Identify which cell holds the provided text, then report its (X, Y) central coordinate. 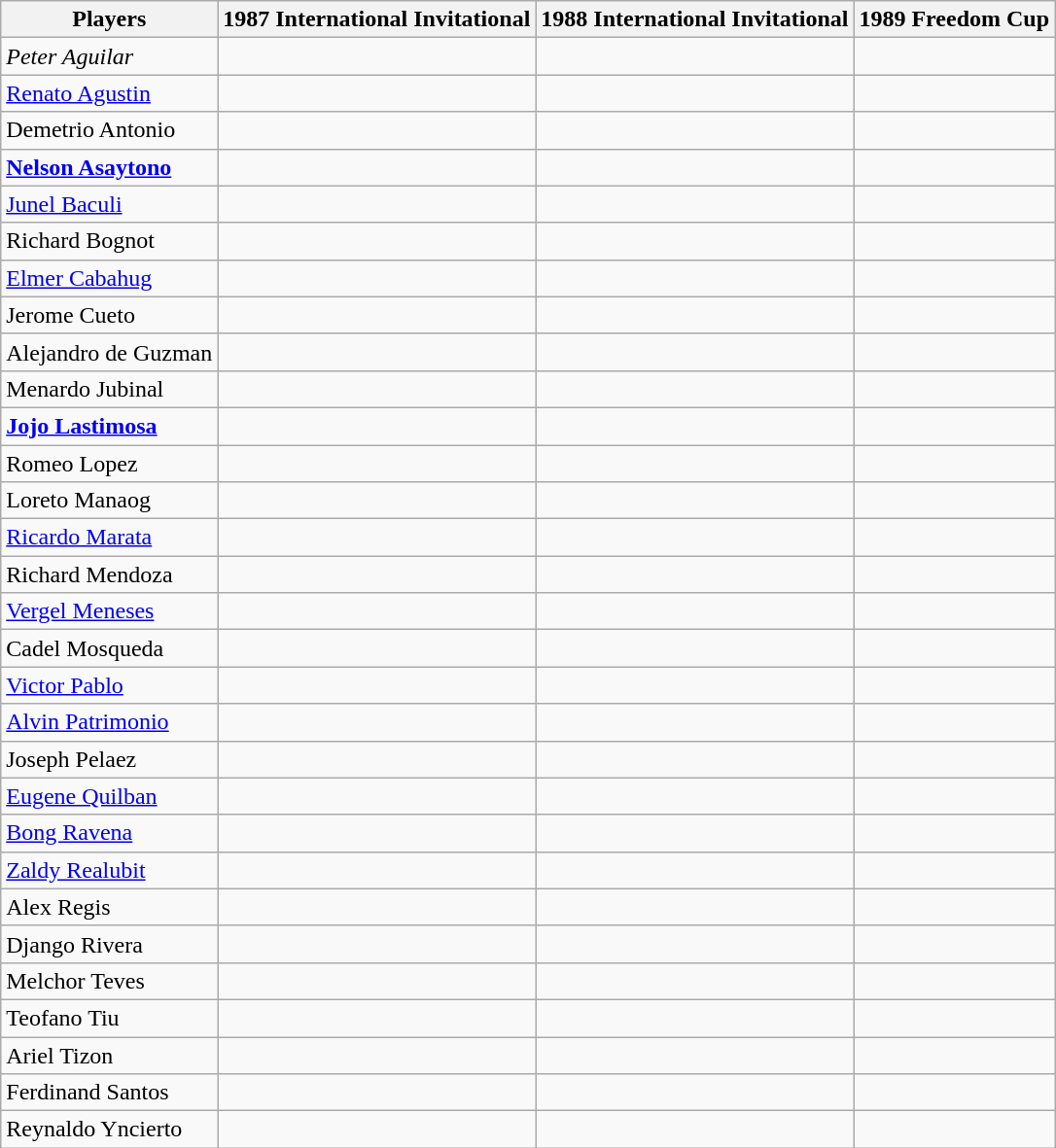
Cadel Mosqueda (109, 648)
Vergel Meneses (109, 611)
Eugene Quilban (109, 796)
Teofano Tiu (109, 1018)
Nelson Asaytono (109, 167)
Ferdinand Santos (109, 1093)
Jojo Lastimosa (109, 426)
Renato Agustin (109, 93)
Players (109, 19)
Richard Bognot (109, 241)
Demetrio Antonio (109, 130)
Zaldy Realubit (109, 870)
Ariel Tizon (109, 1055)
Bong Ravena (109, 833)
1989 Freedom Cup (955, 19)
1988 International Invitational (694, 19)
Melchor Teves (109, 981)
Ricardo Marata (109, 538)
Elmer Cabahug (109, 278)
Peter Aguilar (109, 56)
Loreto Manaog (109, 501)
Richard Mendoza (109, 574)
Joseph Pelaez (109, 759)
Romeo Lopez (109, 464)
Alex Regis (109, 907)
Alvin Patrimonio (109, 722)
Menardo Jubinal (109, 389)
Junel Baculi (109, 204)
1987 International Invitational (377, 19)
Victor Pablo (109, 685)
Django Rivera (109, 944)
Alejandro de Guzman (109, 352)
Jerome Cueto (109, 315)
Reynaldo Yncierto (109, 1130)
